Capture the cell that displays the provided text and extract its (X, Y) central coordinate. 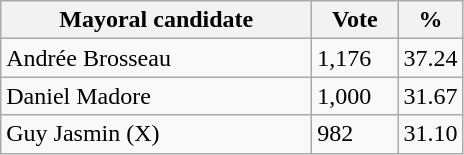
% (430, 20)
Vote (355, 20)
982 (355, 134)
37.24 (430, 58)
31.10 (430, 134)
Daniel Madore (156, 96)
31.67 (430, 96)
Andrée Brosseau (156, 58)
Mayoral candidate (156, 20)
1,176 (355, 58)
1,000 (355, 96)
Guy Jasmin (X) (156, 134)
